From the cell containing the given text, extract its center point as (x, y) coordinate. 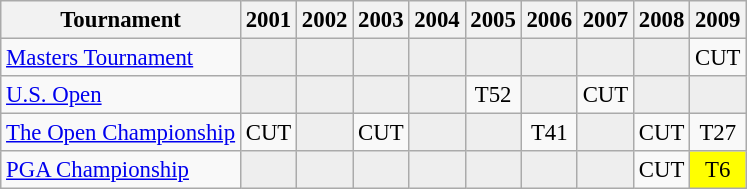
2004 (437, 20)
PGA Championship (121, 170)
The Open Championship (121, 133)
2008 (661, 20)
T41 (549, 133)
Tournament (121, 20)
T52 (493, 95)
2006 (549, 20)
2005 (493, 20)
T6 (718, 170)
T27 (718, 133)
2007 (605, 20)
U.S. Open (121, 95)
Masters Tournament (121, 58)
2009 (718, 20)
2003 (381, 20)
2002 (325, 20)
2001 (268, 20)
